Find where the given text appears and provide that cell's center as [X, Y] coordinate. 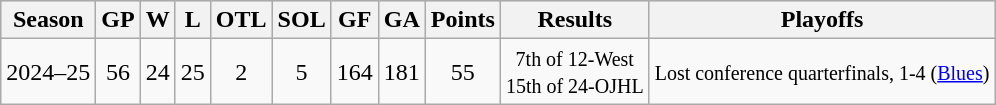
25 [192, 72]
GP [118, 20]
2 [241, 72]
OTL [241, 20]
Points [462, 20]
Playoffs [822, 20]
55 [462, 72]
7th of 12-West15th of 24-OJHL [574, 72]
W [158, 20]
2024–25 [48, 72]
Lost conference quarterfinals, 1-4 (Blues) [822, 72]
56 [118, 72]
Results [574, 20]
SOL [302, 20]
Season [48, 20]
24 [158, 72]
GA [402, 20]
181 [402, 72]
164 [354, 72]
L [192, 20]
5 [302, 72]
GF [354, 20]
